Detect which cell encompasses the target text, then output its [X, Y] center coordinate. 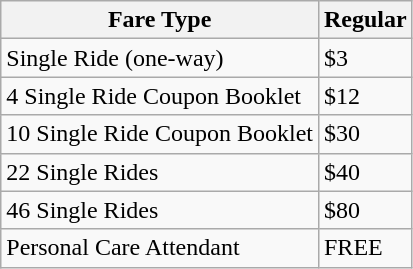
$3 [365, 58]
Regular [365, 20]
$80 [365, 210]
$40 [365, 172]
Single Ride (one-way) [160, 58]
46 Single Rides [160, 210]
$30 [365, 134]
$12 [365, 96]
Fare Type [160, 20]
22 Single Rides [160, 172]
4 Single Ride Coupon Booklet [160, 96]
10 Single Ride Coupon Booklet [160, 134]
Personal Care Attendant [160, 248]
FREE [365, 248]
